From the cell containing the given text, extract its center point as [x, y] coordinate. 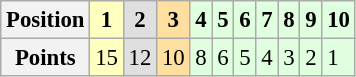
7 [267, 20]
Position [46, 20]
Points [46, 58]
9 [311, 20]
12 [140, 58]
15 [106, 58]
